Detect which cell encompasses the target text, then output its (x, y) center coordinate. 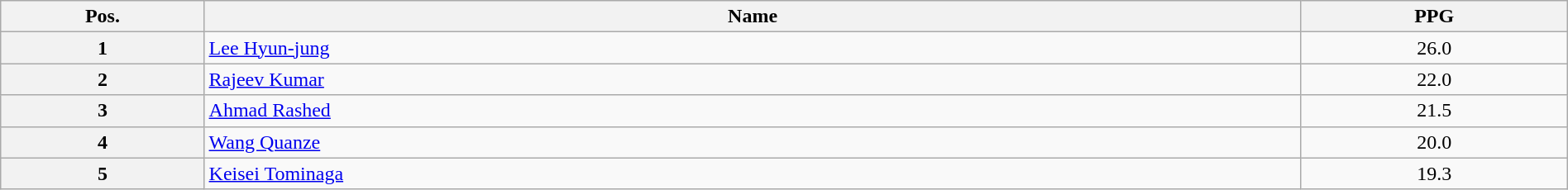
1 (103, 48)
Keisei Tominaga (753, 173)
Wang Quanze (753, 142)
5 (103, 173)
20.0 (1434, 142)
22.0 (1434, 79)
PPG (1434, 17)
Rajeev Kumar (753, 79)
21.5 (1434, 111)
3 (103, 111)
4 (103, 142)
Ahmad Rashed (753, 111)
Name (753, 17)
19.3 (1434, 173)
2 (103, 79)
Pos. (103, 17)
26.0 (1434, 48)
Lee Hyun-jung (753, 48)
